Detect which cell encompasses the target text, then output its (x, y) center coordinate. 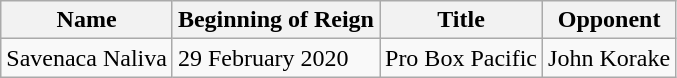
29 February 2020 (276, 58)
John Korake (610, 58)
Savenaca Naliva (87, 58)
Pro Box Pacific (462, 58)
Title (462, 20)
Opponent (610, 20)
Name (87, 20)
Beginning of Reign (276, 20)
